Determine the [x, y] coordinate at the center of the cell enclosing the given text.  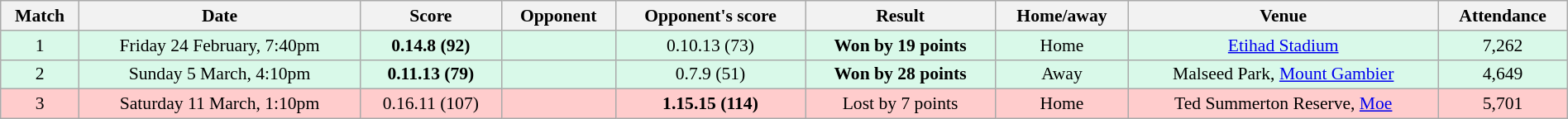
Ted Summerton Reserve, Moe [1284, 104]
Result [901, 16]
0.16.11 (107) [431, 104]
Lost by 7 points [901, 104]
Opponent [558, 16]
Match [40, 16]
Attendance [1503, 16]
1.15.15 (114) [710, 104]
0.11.13 (79) [431, 74]
3 [40, 104]
Won by 19 points [901, 45]
Malseed Park, Mount Gambier [1284, 74]
1 [40, 45]
Home/away [1062, 16]
Date [219, 16]
Score [431, 16]
Venue [1284, 16]
Etihad Stadium [1284, 45]
Away [1062, 74]
5,701 [1503, 104]
0.10.13 (73) [710, 45]
Opponent's score [710, 16]
4,649 [1503, 74]
Sunday 5 March, 4:10pm [219, 74]
7,262 [1503, 45]
2 [40, 74]
0.7.9 (51) [710, 74]
Friday 24 February, 7:40pm [219, 45]
0.14.8 (92) [431, 45]
Saturday 11 March, 1:10pm [219, 104]
Won by 28 points [901, 74]
